Search for the cell housing the specified text and yield its [x, y] center coordinate. 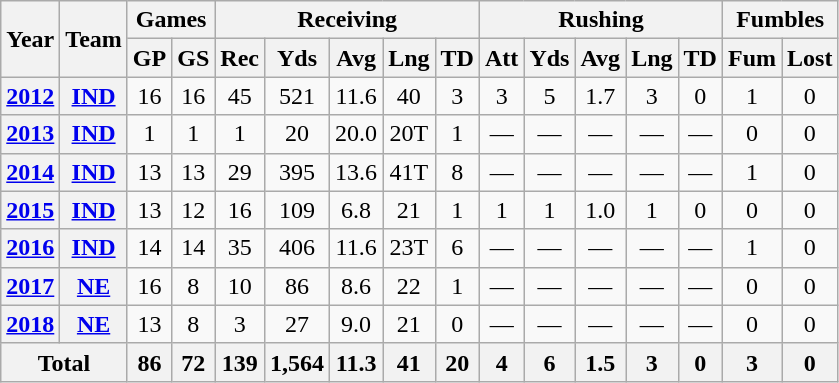
13.6 [356, 172]
Fumbles [780, 20]
41T [409, 172]
23T [409, 248]
1.0 [600, 210]
Team [94, 39]
GS [194, 58]
40 [409, 96]
12 [194, 210]
1.7 [600, 96]
8.6 [356, 286]
Rushing [600, 20]
Games [170, 20]
35 [240, 248]
Receiving [348, 20]
521 [298, 96]
22 [409, 286]
1,564 [298, 362]
2012 [30, 96]
2018 [30, 324]
2016 [30, 248]
Total [64, 362]
Fum [752, 58]
2017 [30, 286]
4 [501, 362]
11.3 [356, 362]
Att [501, 58]
1.5 [600, 362]
139 [240, 362]
72 [194, 362]
20.0 [356, 134]
6.8 [356, 210]
2013 [30, 134]
GP [149, 58]
29 [240, 172]
406 [298, 248]
Rec [240, 58]
2015 [30, 210]
2014 [30, 172]
20T [409, 134]
5 [550, 96]
Year [30, 39]
10 [240, 286]
395 [298, 172]
Lost [810, 58]
109 [298, 210]
41 [409, 362]
9.0 [356, 324]
27 [298, 324]
45 [240, 96]
